Identify which cell holds the provided text, then report its [X, Y] central coordinate. 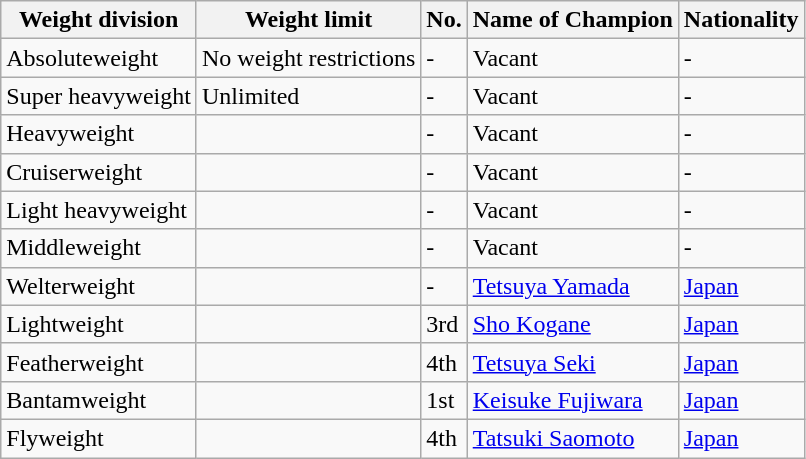
Heavyweight [99, 134]
Absoluteweight [99, 58]
Weight division [99, 20]
Flyweight [99, 438]
Name of Champion [572, 20]
1st [444, 400]
Tetsuya Seki [572, 362]
Keisuke Fujiwara [572, 400]
Tatsuki Saomoto [572, 438]
3rd [444, 324]
Nationality [741, 20]
Cruiserweight [99, 172]
Weight limit [308, 20]
No weight restrictions [308, 58]
Lightweight [99, 324]
Welterweight [99, 286]
Tetsuya Yamada [572, 286]
Light heavyweight [99, 210]
Bantamweight [99, 400]
Unlimited [308, 96]
Middleweight [99, 248]
No. [444, 20]
Super heavyweight [99, 96]
Sho Kogane [572, 324]
Featherweight [99, 362]
